Extract the (X, Y) coordinate from the center of the cell holding the provided text.  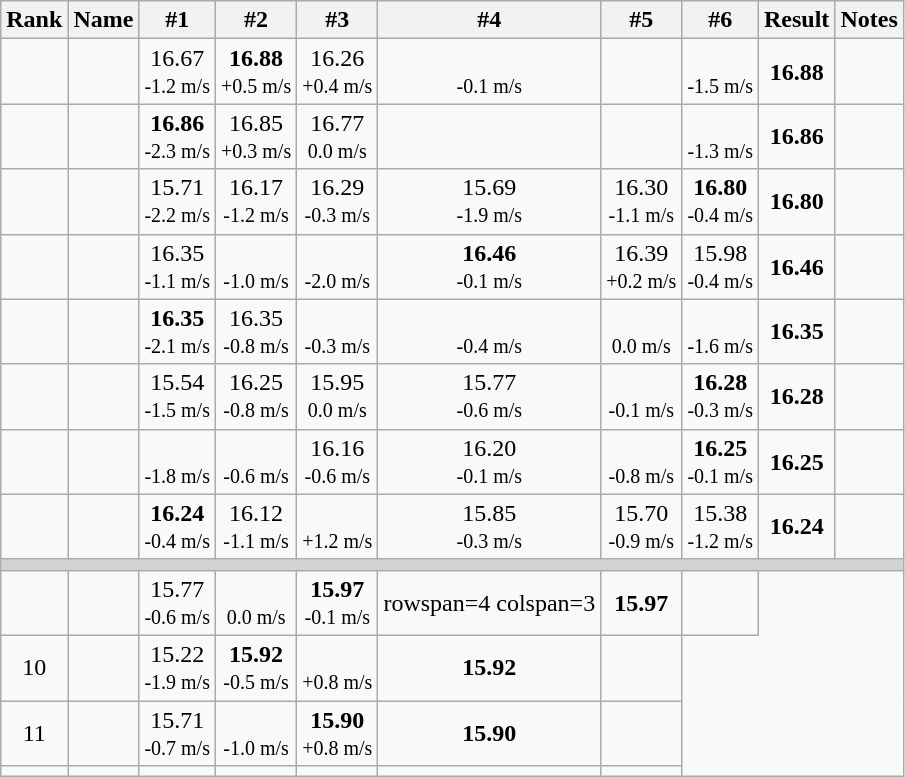
16.24 (796, 526)
16.85+0.3 m/s (256, 136)
#1 (178, 20)
16.25 (796, 462)
-0.6 m/s (256, 462)
-1.8 m/s (178, 462)
15.71-2.2 m/s (178, 202)
#3 (338, 20)
15.950.0 m/s (338, 396)
16.88 (796, 72)
16.35-1.1 m/s (178, 266)
-1.6 m/s (720, 332)
15.85-0.3 m/s (490, 526)
rowspan=4 colspan=3 (490, 602)
15.69-1.9 m/s (490, 202)
-1.5 m/s (720, 72)
15.22-1.9 m/s (178, 668)
-0.4 m/s (490, 332)
15.92-0.5 m/s (256, 668)
15.97-0.1 m/s (338, 602)
16.67-1.2 m/s (178, 72)
16.35 (796, 332)
16.20-0.1 m/s (490, 462)
16.46 (796, 266)
15.38-1.2 m/s (720, 526)
16.80 (796, 202)
16.28 (796, 396)
15.90 (490, 732)
16.26+0.4 m/s (338, 72)
+1.2 m/s (338, 526)
15.71-0.7 m/s (178, 732)
16.29-0.3 m/s (338, 202)
16.39+0.2 m/s (642, 266)
15.90+0.8 m/s (338, 732)
-1.3 m/s (720, 136)
16.25-0.8 m/s (256, 396)
16.12-1.1 m/s (256, 526)
#4 (490, 20)
-0.3 m/s (338, 332)
+0.8 m/s (338, 668)
16.770.0 m/s (338, 136)
15.54-1.5 m/s (178, 396)
15.92 (490, 668)
16.17-1.2 m/s (256, 202)
16.30-1.1 m/s (642, 202)
16.35-0.8 m/s (256, 332)
#5 (642, 20)
Result (796, 20)
16.24-0.4 m/s (178, 526)
15.98-0.4 m/s (720, 266)
16.88+0.5 m/s (256, 72)
16.25-0.1 m/s (720, 462)
#6 (720, 20)
Notes (869, 20)
16.46-0.1 m/s (490, 266)
15.70-0.9 m/s (642, 526)
16.16-0.6 m/s (338, 462)
-0.8 m/s (642, 462)
11 (34, 732)
16.80-0.4 m/s (720, 202)
16.35-2.1 m/s (178, 332)
Rank (34, 20)
16.28-0.3 m/s (720, 396)
15.97 (642, 602)
#2 (256, 20)
16.86-2.3 m/s (178, 136)
-2.0 m/s (338, 266)
16.86 (796, 136)
Name (104, 20)
10 (34, 668)
